Return (X, Y) of the center of cell containing provided text 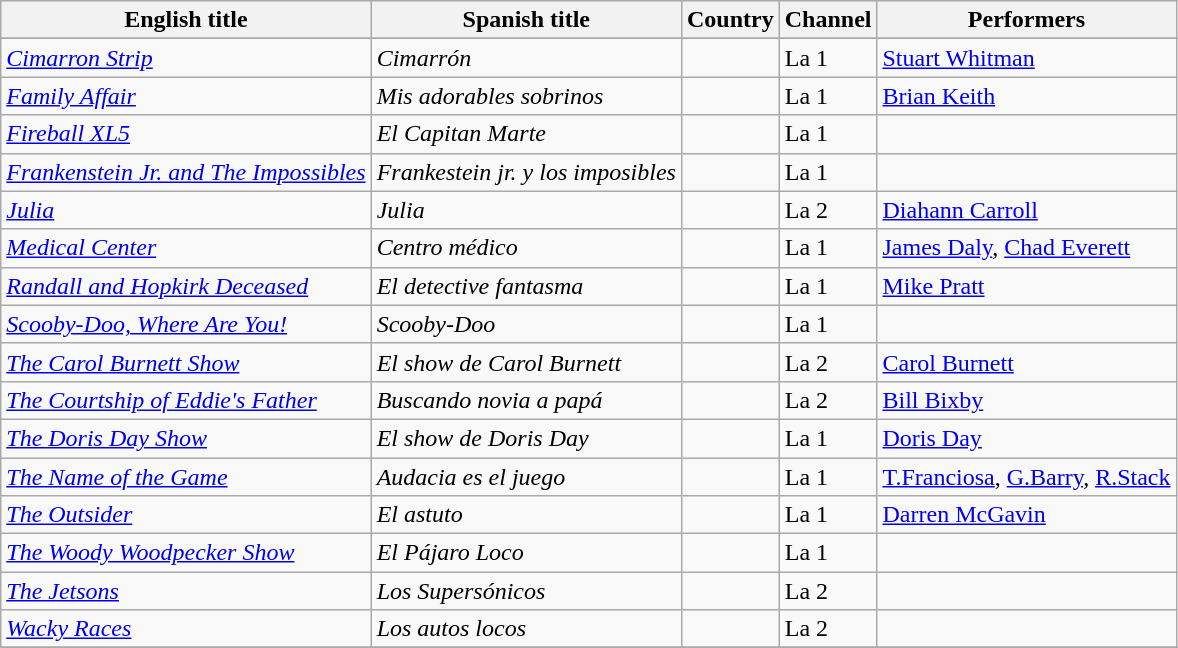
Scooby-Doo, Where Are You! (186, 324)
Fireball XL5 (186, 134)
The Name of the Game (186, 477)
Channel (828, 20)
Medical Center (186, 248)
Mis adorables sobrinos (526, 96)
Randall and Hopkirk Deceased (186, 286)
Carol Burnett (1026, 362)
Darren McGavin (1026, 515)
English title (186, 20)
Buscando novia a papá (526, 400)
The Doris Day Show (186, 438)
El Capitan Marte (526, 134)
Frankenstein Jr. and The Impossibles (186, 172)
Wacky Races (186, 629)
T.Franciosa, G.Barry, R.Stack (1026, 477)
El show de Carol Burnett (526, 362)
El Pájaro Loco (526, 553)
El show de Doris Day (526, 438)
The Woody Woodpecker Show (186, 553)
Doris Day (1026, 438)
Los Supersónicos (526, 591)
Scooby-Doo (526, 324)
Frankestein jr. y los imposibles (526, 172)
El astuto (526, 515)
James Daly, Chad Everett (1026, 248)
Diahann Carroll (1026, 210)
El detective fantasma (526, 286)
Los autos locos (526, 629)
Spanish title (526, 20)
The Carol Burnett Show (186, 362)
Cimarrón (526, 58)
Brian Keith (1026, 96)
Stuart Whitman (1026, 58)
The Jetsons (186, 591)
The Courtship of Eddie's Father (186, 400)
Mike Pratt (1026, 286)
Country (730, 20)
Performers (1026, 20)
Bill Bixby (1026, 400)
Cimarron Strip (186, 58)
Audacia es el juego (526, 477)
Family Affair (186, 96)
The Outsider (186, 515)
Centro médico (526, 248)
